Return the [x, y] coordinate for the center point of the cell that contains the specified text.  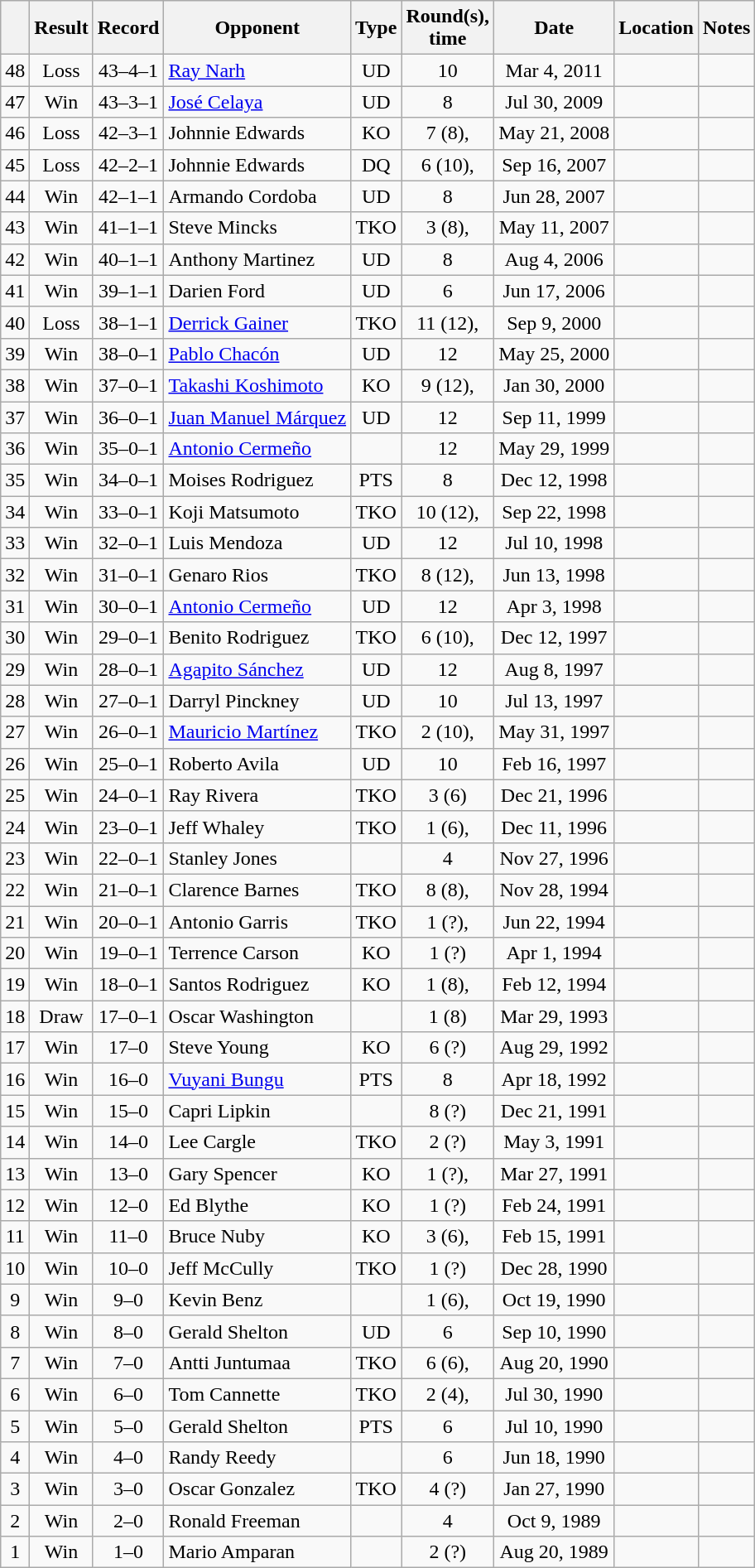
Oct 19, 1990 [555, 1300]
2 [15, 1521]
Luis Mendoza [257, 543]
Ray Rivera [257, 795]
Location [656, 28]
Feb 15, 1991 [555, 1237]
33–0–1 [128, 512]
23 [15, 858]
41–1–1 [128, 228]
Clarence Barnes [257, 890]
Aug 29, 1992 [555, 1048]
30 [15, 638]
Steve Mincks [257, 228]
1–0 [128, 1552]
43 [15, 228]
35–0–1 [128, 449]
Jun 28, 2007 [555, 196]
Jul 13, 1997 [555, 701]
Draw [61, 1016]
48 [15, 70]
40–1–1 [128, 259]
34 [15, 512]
4–0 [128, 1458]
Round(s),time [448, 28]
18–0–1 [128, 985]
Antonio Garris [257, 922]
Dec 28, 1990 [555, 1268]
10–0 [128, 1268]
11 (12), [448, 322]
May 29, 1999 [555, 449]
May 25, 2000 [555, 354]
2 (4), [448, 1394]
24 [15, 827]
Apr 18, 1992 [555, 1079]
28 [15, 701]
Jul 30, 2009 [555, 102]
Dec 11, 1996 [555, 827]
Apr 1, 1994 [555, 953]
Ronald Freeman [257, 1521]
2–0 [128, 1521]
Aug 8, 1997 [555, 669]
Jun 18, 1990 [555, 1458]
17–0–1 [128, 1016]
Jun 22, 1994 [555, 922]
DQ [376, 165]
Mar 4, 2011 [555, 70]
22 [15, 890]
Opponent [257, 28]
Date [555, 28]
5 [15, 1426]
Darien Ford [257, 291]
Feb 12, 1994 [555, 985]
17 [15, 1048]
Aug 20, 1989 [555, 1552]
Jul 10, 1990 [555, 1426]
40 [15, 322]
47 [15, 102]
Mario Amparan [257, 1552]
Aug 20, 1990 [555, 1363]
1 [15, 1552]
45 [15, 165]
13–0 [128, 1174]
14 [15, 1142]
43–3–1 [128, 102]
32–0–1 [128, 543]
Mar 27, 1991 [555, 1174]
Ray Narh [257, 70]
39–1–1 [128, 291]
Juan Manuel Márquez [257, 417]
8–0 [128, 1331]
Sep 22, 1998 [555, 512]
9–0 [128, 1300]
Ed Blythe [257, 1205]
Genaro Rios [257, 575]
Oct 9, 1989 [555, 1521]
6–0 [128, 1394]
Derrick Gainer [257, 322]
19 [15, 985]
José Celaya [257, 102]
Benito Rodriguez [257, 638]
Terrence Carson [257, 953]
Roberto Avila [257, 764]
42–2–1 [128, 165]
42 [15, 259]
May 3, 1991 [555, 1142]
3 [15, 1489]
7 [15, 1363]
41 [15, 291]
37 [15, 417]
32 [15, 575]
Sep 10, 1990 [555, 1331]
20 [15, 953]
39 [15, 354]
Mauricio Martínez [257, 732]
7–0 [128, 1363]
Jul 30, 1990 [555, 1394]
3 (6), [448, 1237]
Jan 27, 1990 [555, 1489]
21 [15, 922]
Notes [726, 28]
8 (8), [448, 890]
Result [61, 28]
31–0–1 [128, 575]
16 [15, 1079]
Sep 16, 2007 [555, 165]
Aug 4, 2006 [555, 259]
May 21, 2008 [555, 133]
Dec 21, 1996 [555, 795]
7 (8), [448, 133]
Moises Rodriguez [257, 480]
Agapito Sánchez [257, 669]
Feb 24, 1991 [555, 1205]
15 [15, 1111]
3 (8), [448, 228]
Dec 12, 1998 [555, 480]
Jeff McCully [257, 1268]
Oscar Washington [257, 1016]
Pablo Chacón [257, 354]
9 [15, 1300]
Antti Juntumaa [257, 1363]
Bruce Nuby [257, 1237]
Armando Cordoba [257, 196]
8 (?) [448, 1111]
12–0 [128, 1205]
Jun 13, 1998 [555, 575]
36–0–1 [128, 417]
9 (12), [448, 385]
27 [15, 732]
33 [15, 543]
35 [15, 480]
30–0–1 [128, 606]
Lee Cargle [257, 1142]
Steve Young [257, 1048]
29 [15, 669]
13 [15, 1174]
Santos Rodriguez [257, 985]
Jul 10, 1998 [555, 543]
20–0–1 [128, 922]
28–0–1 [128, 669]
Jeff Whaley [257, 827]
Record [128, 28]
37–0–1 [128, 385]
Jun 17, 2006 [555, 291]
1 (8), [448, 985]
42–1–1 [128, 196]
Mar 29, 1993 [555, 1016]
38–0–1 [128, 354]
42–3–1 [128, 133]
Dec 12, 1997 [555, 638]
31 [15, 606]
May 31, 1997 [555, 732]
2 (10), [448, 732]
23–0–1 [128, 827]
43–4–1 [128, 70]
Apr 3, 1998 [555, 606]
27–0–1 [128, 701]
5–0 [128, 1426]
22–0–1 [128, 858]
24–0–1 [128, 795]
Sep 11, 1999 [555, 417]
36 [15, 449]
15–0 [128, 1111]
46 [15, 133]
Type [376, 28]
26–0–1 [128, 732]
14–0 [128, 1142]
Darryl Pinckney [257, 701]
34–0–1 [128, 480]
Capri Lipkin [257, 1111]
May 11, 2007 [555, 228]
Takashi Koshimoto [257, 385]
38 [15, 385]
19–0–1 [128, 953]
26 [15, 764]
3–0 [128, 1489]
Sep 9, 2000 [555, 322]
Vuyani Bungu [257, 1079]
Gary Spencer [257, 1174]
1 (8) [448, 1016]
Anthony Martinez [257, 259]
8 (12), [448, 575]
6 (6), [448, 1363]
17–0 [128, 1048]
Randy Reedy [257, 1458]
11–0 [128, 1237]
6 (?) [448, 1048]
25 [15, 795]
Nov 27, 1996 [555, 858]
4 (?) [448, 1489]
25–0–1 [128, 764]
29–0–1 [128, 638]
Stanley Jones [257, 858]
Oscar Gonzalez [257, 1489]
Kevin Benz [257, 1300]
Feb 16, 1997 [555, 764]
10 (12), [448, 512]
16–0 [128, 1079]
Dec 21, 1991 [555, 1111]
Jan 30, 2000 [555, 385]
38–1–1 [128, 322]
18 [15, 1016]
3 (6) [448, 795]
44 [15, 196]
Tom Cannette [257, 1394]
11 [15, 1237]
Koji Matsumoto [257, 512]
Nov 28, 1994 [555, 890]
21–0–1 [128, 890]
